Detect which cell encompasses the target text, then output its (X, Y) center coordinate. 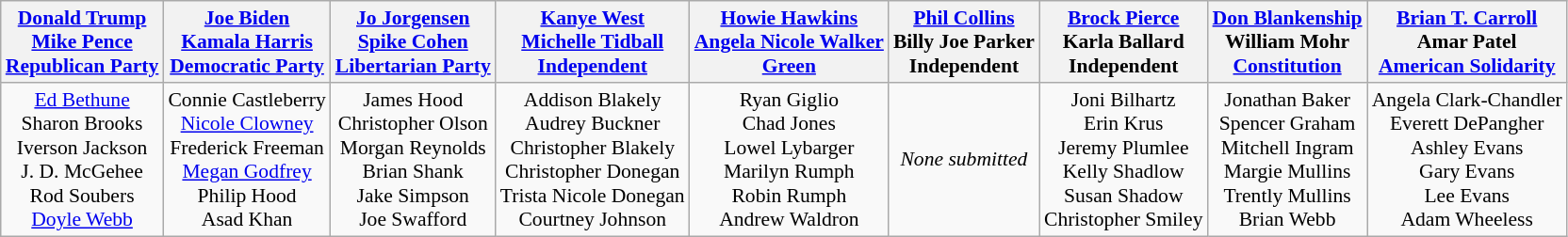
Don BlankenshipWilliam MohrConstitution (1287, 41)
Brian T. CarrollAmar PatelAmerican Solidarity (1467, 41)
Phil CollinsBilly Joe ParkerIndependent (964, 41)
Angela Clark-ChandlerEverett DePangherAshley EvansGary EvansLee EvansAdam Wheeless (1467, 160)
Joni BilhartzErin KrusJeremy PlumleeKelly ShadlowSusan ShadowChristopher Smiley (1123, 160)
Ed BethuneSharon BrooksIverson JacksonJ. D. McGeheeRod SoubersDoyle Webb (83, 160)
None submitted (964, 160)
Howie HawkinsAngela Nicole WalkerGreen (790, 41)
James HoodChristopher OlsonMorgan ReynoldsBrian ShankJake SimpsonJoe Swafford (413, 160)
Ryan GiglioChad JonesLowel LybargerMarilyn RumphRobin RumphAndrew Waldron (790, 160)
Connie CastleberryNicole ClowneyFrederick FreemanMegan GodfreyPhilip HoodAsad Khan (247, 160)
Joe BidenKamala HarrisDemocratic Party (247, 41)
Jo JorgensenSpike CohenLibertarian Party (413, 41)
Donald TrumpMike PenceRepublican Party (83, 41)
Addison BlakelyAudrey BucknerChristopher BlakelyChristopher DoneganTrista Nicole DoneganCourtney Johnson (593, 160)
Brock PierceKarla BallardIndependent (1123, 41)
Jonathan BakerSpencer GrahamMitchell IngramMargie MullinsTrently MullinsBrian Webb (1287, 160)
Kanye WestMichelle TidballIndependent (593, 41)
